Capture the cell that displays the provided text and extract its (X, Y) central coordinate. 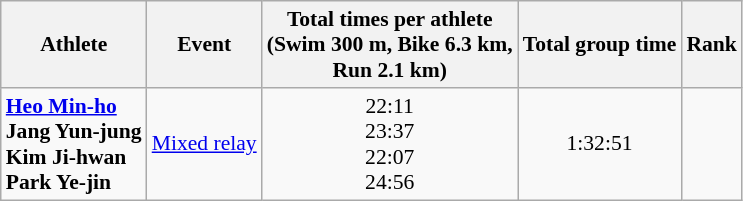
Athlete (74, 44)
Rank (712, 44)
Heo Min-hoJang Yun-jungKim Ji-hwanPark Ye-jin (74, 144)
Total times per athlete(Swim 300 m, Bike 6.3 km, Run 2.1 km) (390, 44)
Total group time (600, 44)
Mixed relay (204, 144)
Event (204, 44)
1:32:51 (600, 144)
22:1123:3722:0724:56 (390, 144)
